Return the (X, Y) coordinate for the center point of the cell that contains the specified text.  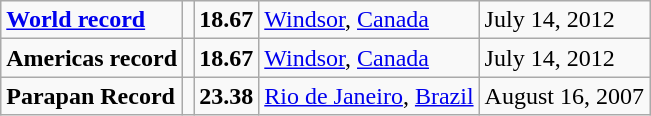
August 16, 2007 (564, 96)
23.38 (226, 96)
Parapan Record (92, 96)
Rio de Janeiro, Brazil (369, 96)
Americas record (92, 58)
World record (92, 20)
